Provide the [x, y] coordinate of the cell's center where the given text is located.  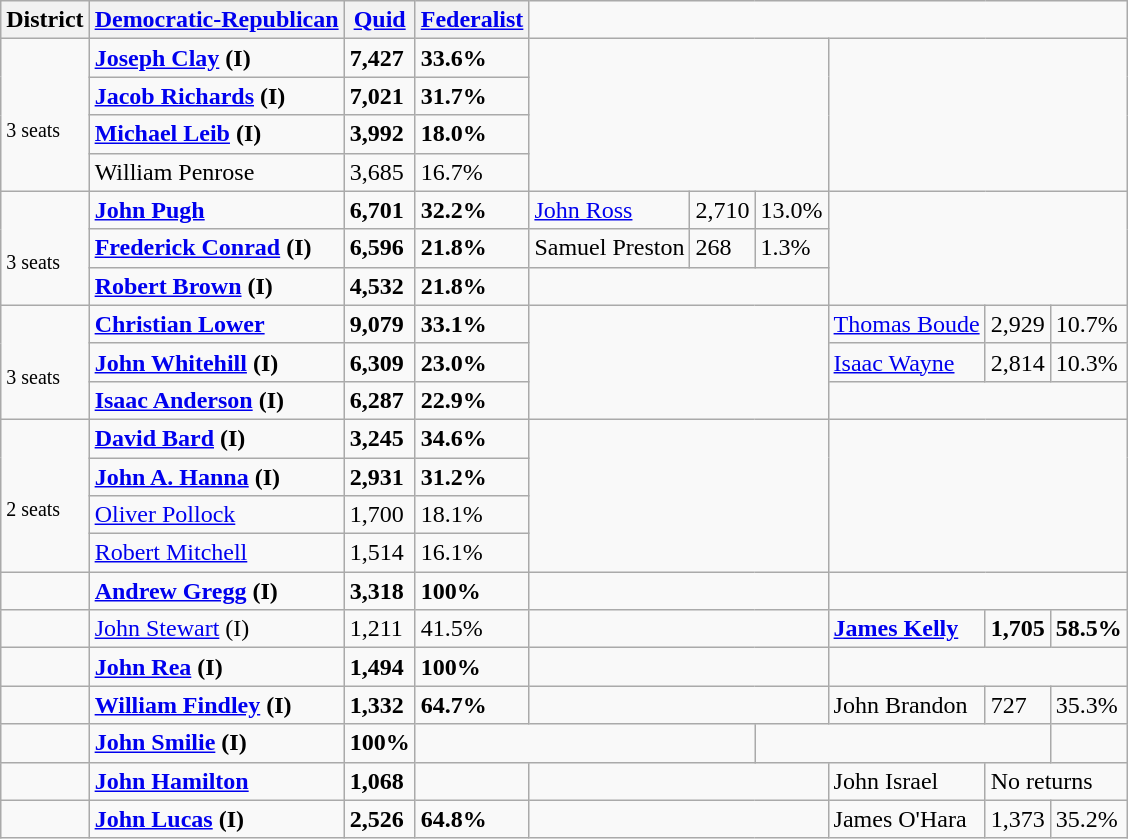
1,373 [1018, 819]
33.6% [472, 58]
Christian Lower [216, 324]
64.7% [472, 705]
1,514 [380, 553]
18.0% [472, 134]
James O'Hara [906, 819]
58.5% [1088, 629]
2,931 [380, 477]
1,332 [380, 705]
Isaac Wayne [906, 362]
3,992 [380, 134]
41.5% [472, 629]
Jacob Richards (I) [216, 96]
7,021 [380, 96]
10.3% [1088, 362]
John A. Hanna (I) [216, 477]
Oliver Pollock [216, 515]
John Lucas (I) [216, 819]
William Penrose [216, 172]
Robert Brown (I) [216, 286]
32.2% [472, 210]
William Findley (I) [216, 705]
1,494 [380, 667]
John Stewart (I) [216, 629]
Quid [380, 20]
John Brandon [906, 705]
2,710 [722, 210]
David Bard (I) [216, 438]
13.0% [792, 210]
22.9% [472, 400]
Joseph Clay (I) [216, 58]
2,814 [1018, 362]
18.1% [472, 515]
Frederick Conrad (I) [216, 248]
1,211 [380, 629]
Thomas Boude [906, 324]
District [45, 20]
6,287 [380, 400]
Federalist [472, 20]
Robert Mitchell [216, 553]
6,701 [380, 210]
Andrew Gregg (I) [216, 591]
6,596 [380, 248]
John Ross [610, 210]
John Israel [906, 781]
727 [1018, 705]
2,929 [1018, 324]
John Hamilton [216, 781]
James Kelly [906, 629]
23.0% [472, 362]
4,532 [380, 286]
John Pugh [216, 210]
1,068 [380, 781]
35.2% [1088, 819]
34.6% [472, 438]
Samuel Preston [610, 248]
No returns [1056, 781]
3,245 [380, 438]
3,318 [380, 591]
Democratic-Republican [216, 20]
Michael Leib (I) [216, 134]
35.3% [1088, 705]
1,700 [380, 515]
9,079 [380, 324]
1.3% [792, 248]
268 [722, 248]
64.8% [472, 819]
3,685 [380, 172]
16.7% [472, 172]
10.7% [1088, 324]
1,705 [1018, 629]
7,427 [380, 58]
33.1% [472, 324]
John Whitehill (I) [216, 362]
31.7% [472, 96]
2 seats [45, 495]
John Rea (I) [216, 667]
2,526 [380, 819]
Isaac Anderson (I) [216, 400]
16.1% [472, 553]
John Smilie (I) [216, 743]
6,309 [380, 362]
31.2% [472, 477]
